From the cell containing the given text, extract its center point as (x, y) coordinate. 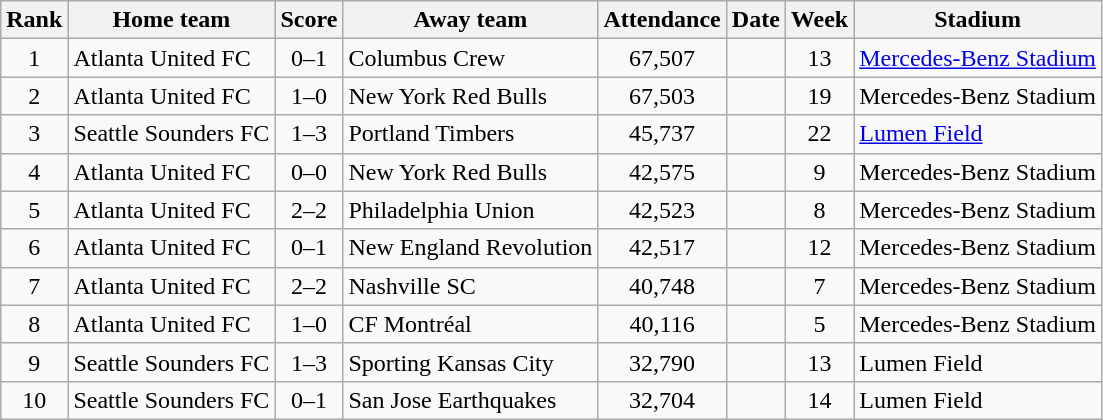
Philadelphia Union (470, 210)
14 (819, 400)
67,503 (662, 96)
Away team (470, 20)
42,517 (662, 248)
Score (309, 20)
32,790 (662, 362)
Week (819, 20)
Portland Timbers (470, 134)
2 (34, 96)
4 (34, 172)
6 (34, 248)
67,507 (662, 58)
San Jose Earthquakes (470, 400)
32,704 (662, 400)
45,737 (662, 134)
Columbus Crew (470, 58)
Rank (34, 20)
19 (819, 96)
42,575 (662, 172)
0–0 (309, 172)
12 (819, 248)
CF Montréal (470, 324)
New England Revolution (470, 248)
40,748 (662, 286)
Nashville SC (470, 286)
Attendance (662, 20)
40,116 (662, 324)
Stadium (978, 20)
Date (756, 20)
22 (819, 134)
Home team (172, 20)
3 (34, 134)
42,523 (662, 210)
Sporting Kansas City (470, 362)
1 (34, 58)
10 (34, 400)
